Pinpoint the cell where the given text exists, returning its (X, Y) midpoint coordinate. 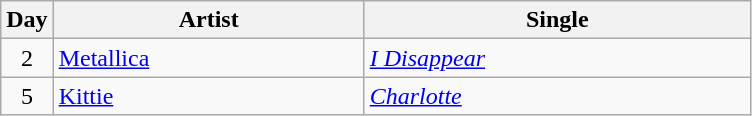
I Disappear (557, 58)
Single (557, 20)
Metallica (208, 58)
Day (27, 20)
Kittie (208, 96)
2 (27, 58)
5 (27, 96)
Artist (208, 20)
Charlotte (557, 96)
